Search for the cell housing the specified text and yield its [X, Y] center coordinate. 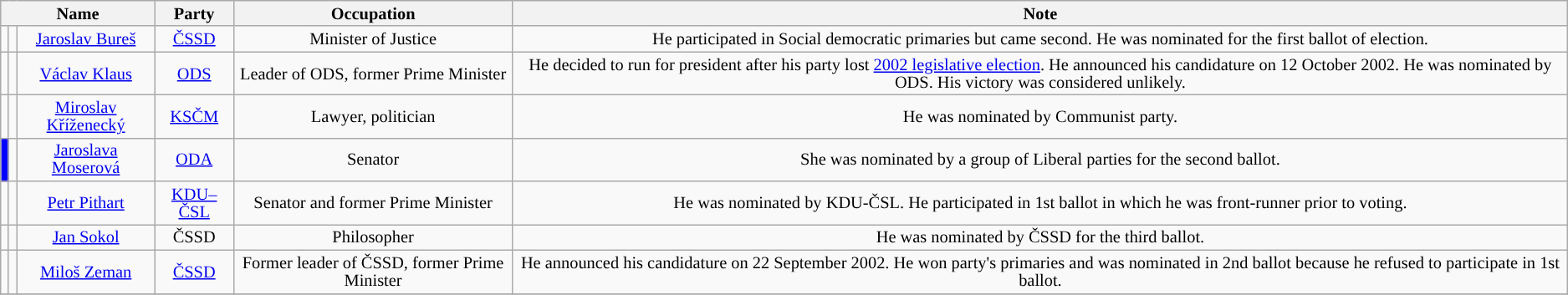
Lawyer, politician [373, 116]
Jan Sokol [85, 237]
ODA [194, 160]
KSČM [194, 116]
He was nominated by Communist party. [1040, 116]
Miroslav Kříženecký [85, 116]
Note [1040, 13]
Václav Klaus [85, 74]
Petr Pithart [85, 203]
Party [194, 13]
Occupation [373, 13]
Miloš Zeman [85, 272]
ODS [194, 74]
He participated in Social democratic primaries but came second. He was nominated for the first ballot of election. [1040, 38]
Philosopher [373, 237]
Senator and former Prime Minister [373, 203]
He was nominated by ČSSD for the third ballot. [1040, 237]
Name [78, 13]
Leader of ODS, former Prime Minister [373, 74]
Former leader of ČSSD, former Prime Minister [373, 272]
Senator [373, 160]
He was nominated by KDU-ČSL. He participated in 1st ballot in which he was front-runner prior to voting. [1040, 203]
She was nominated by a group of Liberal parties for the second ballot. [1040, 160]
KDU–ČSL [194, 203]
Jaroslava Moserová [85, 160]
Jaroslav Bureš [85, 38]
Minister of Justice [373, 38]
